Return the [X, Y] coordinate for the center point of the cell that contains the specified text.  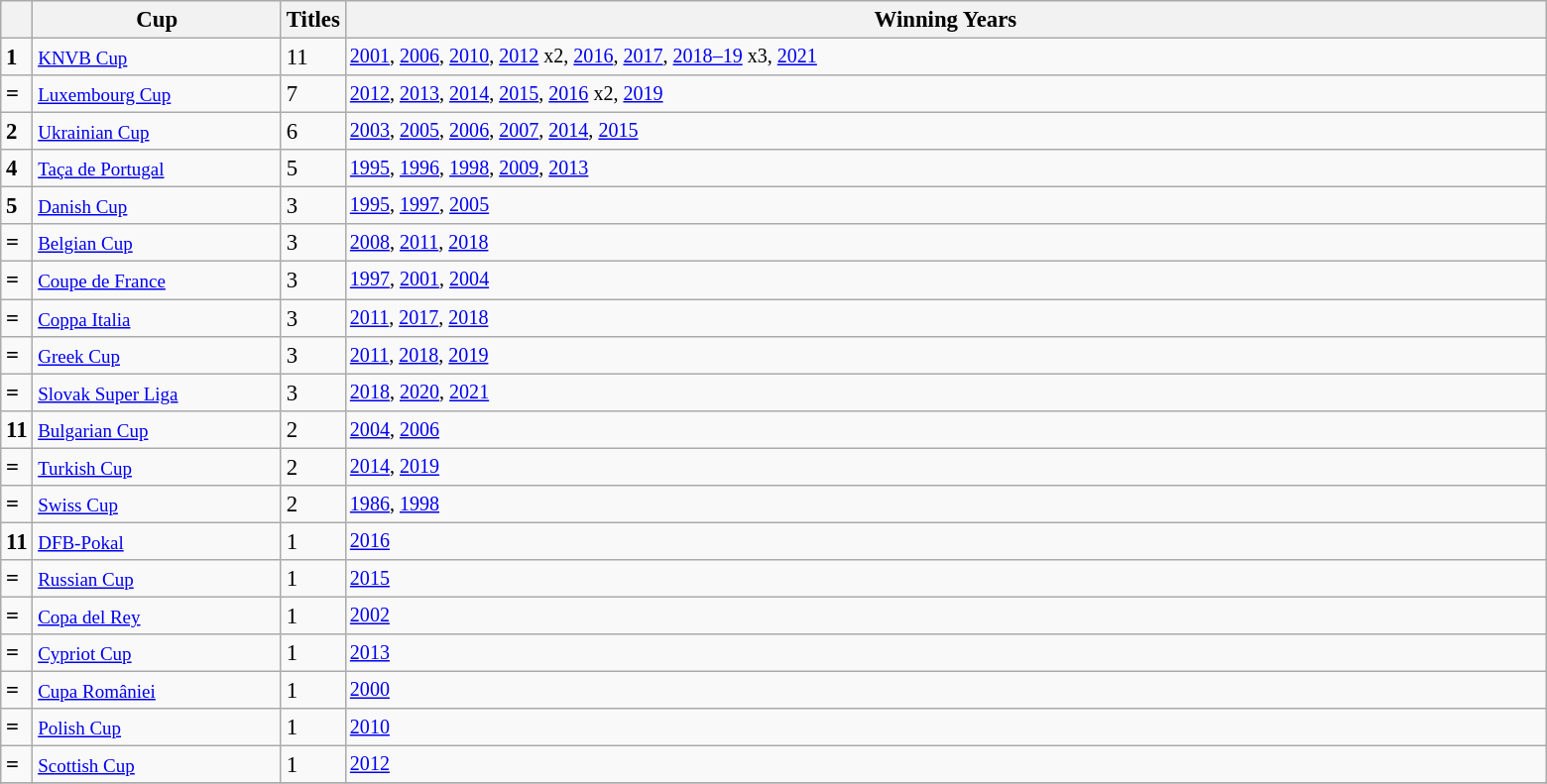
Turkish Cup [157, 467]
DFB-Pokal [157, 541]
2013 [946, 653]
Cupa României [157, 691]
Scottish Cup [157, 765]
2012, 2013, 2014, 2015, 2016 x2, 2019 [946, 94]
2000 [946, 691]
2010 [946, 728]
Titles [313, 20]
Slovak Super Liga [157, 392]
7 [313, 94]
Cypriot Cup [157, 653]
Polish Cup [157, 728]
Belgian Cup [157, 243]
2015 [946, 579]
Bulgarian Cup [157, 429]
1995, 1997, 2005 [946, 206]
2001, 2006, 2010, 2012 x2, 2016, 2017, 2018–19 x3, 2021 [946, 57]
Luxembourg Cup [157, 94]
Taça de Portugal [157, 168]
6 [313, 132]
1997, 2001, 2004 [946, 280]
Swiss Cup [157, 504]
KNVB Cup [157, 57]
1986, 1998 [946, 504]
Ukrainian Cup [157, 132]
4 [17, 168]
2008, 2011, 2018 [946, 243]
2018, 2020, 2021 [946, 392]
2012 [946, 765]
Russian Cup [157, 579]
2003, 2005, 2006, 2007, 2014, 2015 [946, 132]
Cup [157, 20]
Copa del Rey [157, 616]
Coupe de France [157, 280]
2011, 2018, 2019 [946, 355]
2011, 2017, 2018 [946, 318]
2004, 2006 [946, 429]
Danish Cup [157, 206]
1995, 1996, 1998, 2009, 2013 [946, 168]
Winning Years [946, 20]
2016 [946, 541]
Coppa Italia [157, 318]
2014, 2019 [946, 467]
2002 [946, 616]
Greek Cup [157, 355]
